Extract the [x, y] coordinate from the center of the cell holding the provided text.  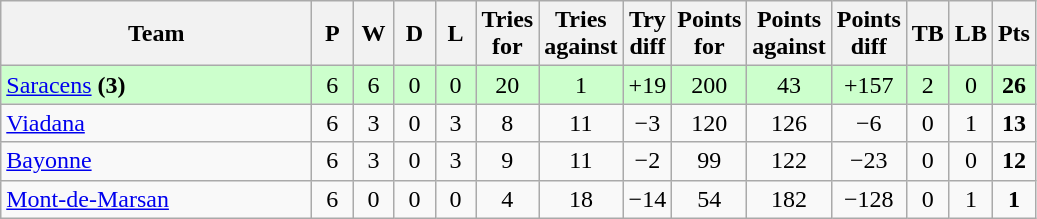
−2 [648, 161]
Points diff [868, 34]
Saracens (3) [156, 85]
99 [710, 161]
13 [1014, 123]
8 [508, 123]
−23 [868, 161]
12 [1014, 161]
−3 [648, 123]
+19 [648, 85]
200 [710, 85]
Tries against [581, 34]
−14 [648, 199]
18 [581, 199]
Tries for [508, 34]
20 [508, 85]
54 [710, 199]
122 [789, 161]
Bayonne [156, 161]
TB [928, 34]
LB [970, 34]
W [374, 34]
−128 [868, 199]
182 [789, 199]
Mont-de-Marsan [156, 199]
Pts [1014, 34]
D [414, 34]
−6 [868, 123]
43 [789, 85]
26 [1014, 85]
Points against [789, 34]
9 [508, 161]
4 [508, 199]
2 [928, 85]
+157 [868, 85]
Viadana [156, 123]
Team [156, 34]
120 [710, 123]
L [456, 34]
126 [789, 123]
Try diff [648, 34]
P [332, 34]
Points for [710, 34]
